Pinpoint the cell where the given text exists, returning its [X, Y] midpoint coordinate. 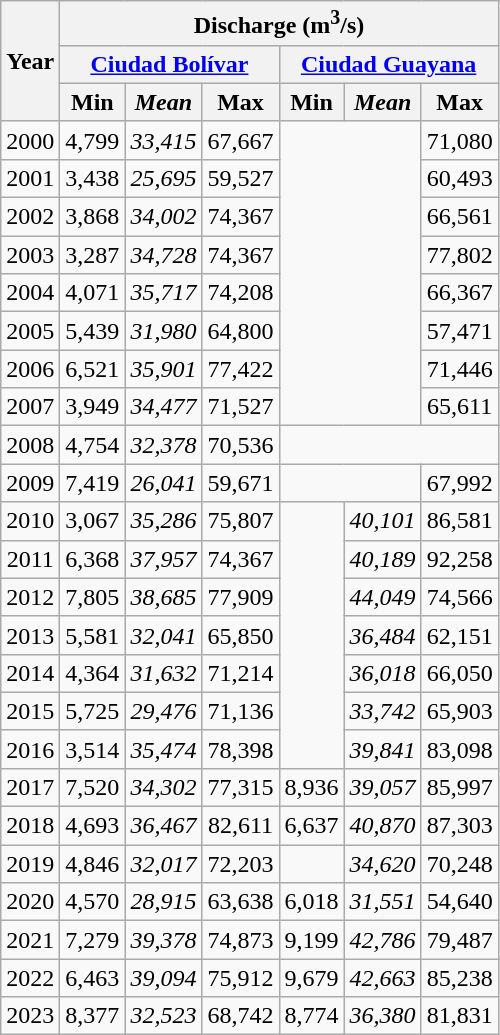
7,419 [92, 483]
87,303 [460, 826]
26,041 [164, 483]
3,949 [92, 407]
32,378 [164, 445]
75,912 [240, 978]
60,493 [460, 178]
4,570 [92, 902]
44,049 [382, 597]
2011 [30, 559]
3,287 [92, 255]
7,520 [92, 787]
65,903 [460, 711]
82,611 [240, 826]
2001 [30, 178]
4,071 [92, 293]
29,476 [164, 711]
2006 [30, 369]
31,632 [164, 673]
39,057 [382, 787]
36,380 [382, 1016]
33,742 [382, 711]
77,802 [460, 255]
9,679 [312, 978]
66,367 [460, 293]
2007 [30, 407]
71,136 [240, 711]
6,521 [92, 369]
59,671 [240, 483]
6,368 [92, 559]
40,870 [382, 826]
42,786 [382, 940]
32,523 [164, 1016]
34,302 [164, 787]
8,936 [312, 787]
5,439 [92, 331]
8,774 [312, 1016]
2002 [30, 217]
77,909 [240, 597]
3,067 [92, 521]
2003 [30, 255]
32,017 [164, 864]
38,685 [164, 597]
77,315 [240, 787]
35,286 [164, 521]
74,873 [240, 940]
2014 [30, 673]
67,992 [460, 483]
57,471 [460, 331]
2015 [30, 711]
9,199 [312, 940]
64,800 [240, 331]
8,377 [92, 1016]
2016 [30, 749]
2012 [30, 597]
28,915 [164, 902]
42,663 [382, 978]
68,742 [240, 1016]
2000 [30, 140]
39,094 [164, 978]
2021 [30, 940]
77,422 [240, 369]
2019 [30, 864]
31,551 [382, 902]
66,561 [460, 217]
35,717 [164, 293]
Year [30, 62]
62,151 [460, 635]
72,203 [240, 864]
4,754 [92, 445]
39,841 [382, 749]
71,527 [240, 407]
4,846 [92, 864]
4,693 [92, 826]
85,997 [460, 787]
5,725 [92, 711]
6,018 [312, 902]
79,487 [460, 940]
2022 [30, 978]
83,098 [460, 749]
81,831 [460, 1016]
3,438 [92, 178]
35,474 [164, 749]
Discharge (m3/s) [279, 24]
2023 [30, 1016]
40,189 [382, 559]
6,463 [92, 978]
33,415 [164, 140]
6,637 [312, 826]
2017 [30, 787]
78,398 [240, 749]
66,050 [460, 673]
5,581 [92, 635]
65,850 [240, 635]
86,581 [460, 521]
71,446 [460, 369]
39,378 [164, 940]
71,080 [460, 140]
34,477 [164, 407]
65,611 [460, 407]
2018 [30, 826]
35,901 [164, 369]
71,214 [240, 673]
34,002 [164, 217]
4,364 [92, 673]
2009 [30, 483]
Ciudad Guayana [388, 64]
67,667 [240, 140]
40,101 [382, 521]
25,695 [164, 178]
2020 [30, 902]
85,238 [460, 978]
36,467 [164, 826]
75,807 [240, 521]
92,258 [460, 559]
2005 [30, 331]
59,527 [240, 178]
34,620 [382, 864]
2008 [30, 445]
4,799 [92, 140]
36,484 [382, 635]
74,566 [460, 597]
2013 [30, 635]
74,208 [240, 293]
63,638 [240, 902]
70,248 [460, 864]
3,868 [92, 217]
32,041 [164, 635]
7,805 [92, 597]
7,279 [92, 940]
2010 [30, 521]
37,957 [164, 559]
34,728 [164, 255]
Ciudad Bolívar [170, 64]
2004 [30, 293]
31,980 [164, 331]
36,018 [382, 673]
70,536 [240, 445]
54,640 [460, 902]
3,514 [92, 749]
